Pinpoint the cell where the given text exists, returning its (x, y) midpoint coordinate. 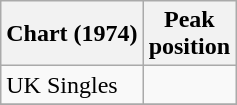
Peakposition (189, 34)
Chart (1974) (72, 34)
UK Singles (72, 85)
